Detect which cell encompasses the target text, then output its (x, y) center coordinate. 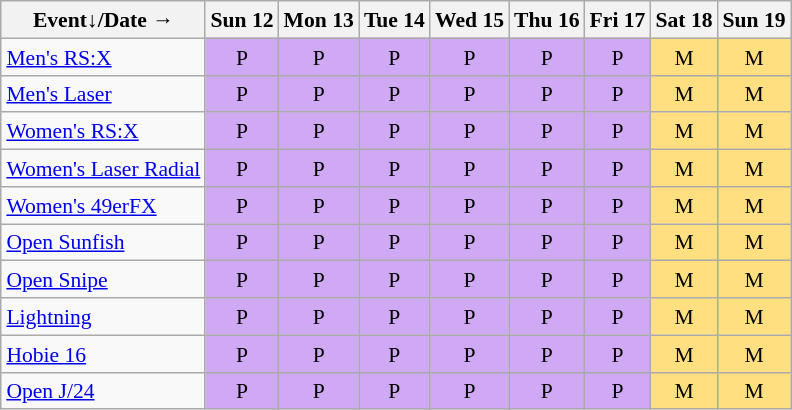
Sun 12 (242, 20)
Men's Laser (103, 94)
Women's Laser Radial (103, 168)
Event↓/Date → (103, 20)
Women's RS:X (103, 130)
Lightning (103, 316)
Sun 19 (754, 20)
Open J/24 (103, 390)
Wed 15 (470, 20)
Men's RS:X (103, 56)
Sat 18 (684, 20)
Fri 17 (618, 20)
Mon 13 (319, 20)
Open Snipe (103, 280)
Women's 49erFX (103, 204)
Hobie 16 (103, 354)
Tue 14 (394, 20)
Open Sunfish (103, 242)
Thu 16 (547, 20)
